Identify which cell holds the provided text, then report its [x, y] central coordinate. 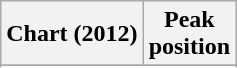
Chart (2012) [72, 34]
Peakposition [189, 34]
